Capture the cell that displays the provided text and extract its [X, Y] central coordinate. 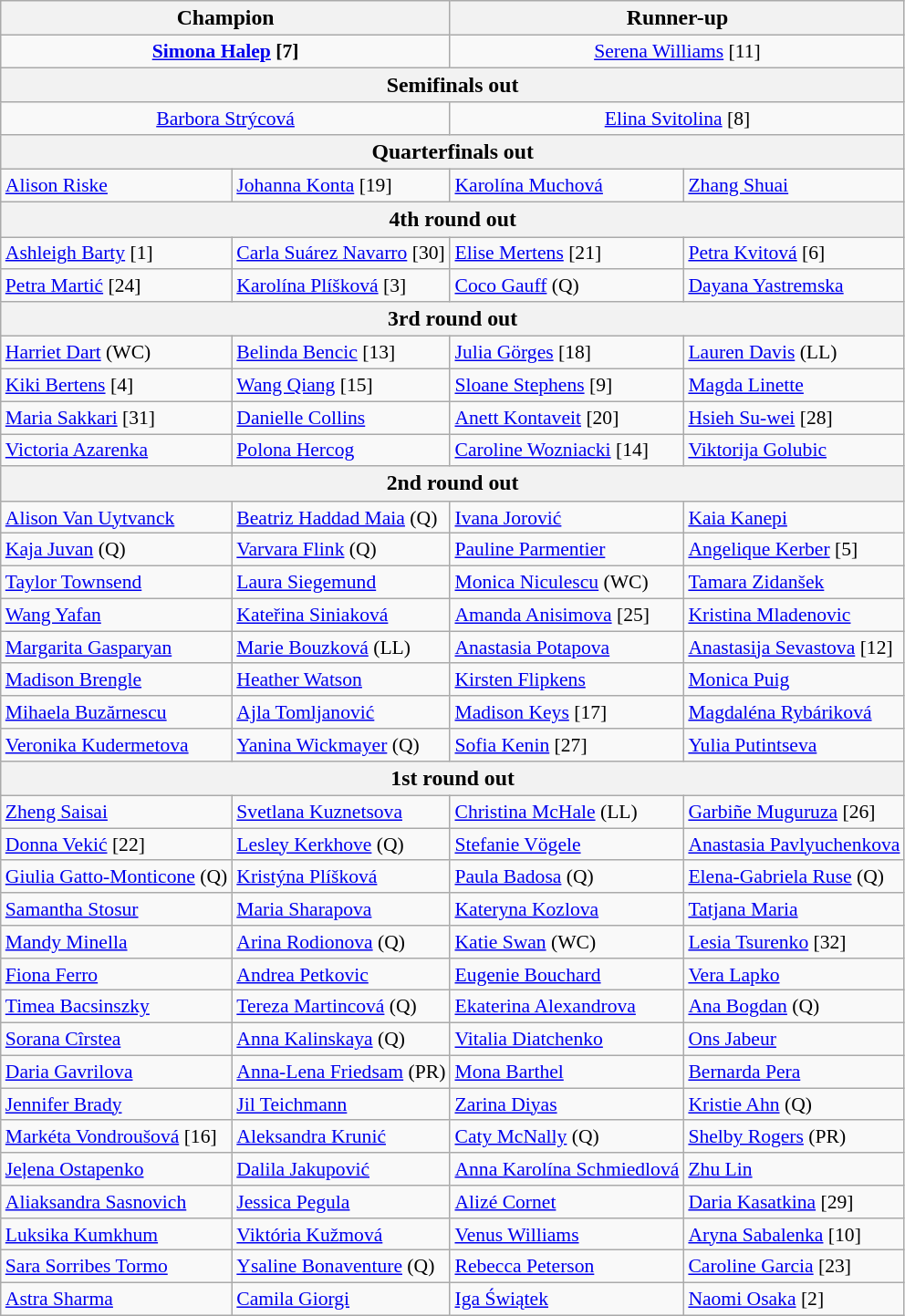
Lauren Davis (LL) [794, 353]
Samantha Stosur [117, 909]
Timea Bacsinszky [117, 1007]
Dayana Yastremska [794, 286]
Mihaela Buzărnescu [117, 712]
Kristýna Plíšková [341, 877]
Magda Linette [794, 386]
Kirsten Flipkens [567, 680]
Wang Qiang [15] [341, 386]
Laura Siegemund [341, 583]
Petra Martić [24] [117, 286]
Viktória Kužmová [341, 1235]
Tatjana Maria [794, 909]
Maria Sakkari [31] [117, 418]
Sofia Kenin [27] [567, 745]
Stefanie Vögele [567, 845]
Semifinals out [452, 86]
Ons Jabeur [794, 1040]
Petra Kvitová [6] [794, 254]
Tamara Zidanšek [794, 583]
Taylor Townsend [117, 583]
Anna-Lena Friedsam (PR) [341, 1072]
Quarterfinals out [452, 152]
Bernarda Pera [794, 1072]
Ana Bogdan (Q) [794, 1007]
Carla Suárez Navarro [30] [341, 254]
Kaia Kanepi [794, 518]
Venus Williams [567, 1235]
Jessica Pegula [341, 1202]
Caroline Wozniacki [14] [567, 451]
Zhang Shuai [794, 186]
Elina Svitolina [8] [677, 119]
Zarina Diyas [567, 1104]
Coco Gauff (Q) [567, 286]
Sloane Stephens [9] [567, 386]
Caroline Garcia [23] [794, 1267]
Madison Keys [17] [567, 712]
Champion [226, 18]
Rebecca Peterson [567, 1267]
Belinda Bencic [13] [341, 353]
Anett Kontaveit [20] [567, 418]
Yanina Wickmayer (Q) [341, 745]
Paula Badosa (Q) [567, 877]
Kristie Ahn (Q) [794, 1104]
Caty McNally (Q) [567, 1137]
Andrea Petkovic [341, 975]
Shelby Rogers (PR) [794, 1137]
Garbiñe Muguruza [26] [794, 813]
Zheng Saisai [117, 813]
Luksika Kumkhum [117, 1235]
1st round out [452, 779]
Vitalia Diatchenko [567, 1040]
Anastasia Potapova [567, 648]
Naomi Osaka [2] [794, 1300]
Jennifer Brady [117, 1104]
Kateryna Kozlova [567, 909]
Daria Kasatkina [29] [794, 1202]
Kaja Juvan (Q) [117, 550]
Ajla Tomljanović [341, 712]
Arina Rodionova (Q) [341, 942]
Elena-Gabriela Ruse (Q) [794, 877]
Victoria Azarenka [117, 451]
Mona Barthel [567, 1072]
Sara Sorribes Tormo [117, 1267]
Eugenie Bouchard [567, 975]
Sorana Cîrstea [117, 1040]
Angelique Kerber [5] [794, 550]
Alison Van Uytvanck [117, 518]
Jeļena Ostapenko [117, 1169]
Ysaline Bonaventure (Q) [341, 1267]
Beatriz Haddad Maia (Q) [341, 518]
Kristina Mladenovic [794, 615]
Zhu Lin [794, 1169]
Maria Sharapova [341, 909]
Lesley Kerkhove (Q) [341, 845]
Wang Yafan [117, 615]
Kiki Bertens [4] [117, 386]
Amanda Anisimova [25] [567, 615]
Ivana Jorović [567, 518]
Anna Kalinskaya (Q) [341, 1040]
3rd round out [452, 319]
Daria Gavrilova [117, 1072]
Karolína Plíšková [3] [341, 286]
Magdaléna Rybáriková [794, 712]
Pauline Parmentier [567, 550]
Simona Halep [7] [226, 52]
Christina McHale (LL) [567, 813]
2nd round out [452, 484]
Aryna Sabalenka [10] [794, 1235]
Camila Giorgi [341, 1300]
Alizé Cornet [567, 1202]
Madison Brengle [117, 680]
Katie Swan (WC) [567, 942]
Donna Vekić [22] [117, 845]
Heather Watson [341, 680]
Dalila Jakupović [341, 1169]
Giulia Gatto-Monticone (Q) [117, 877]
Anastasija Sevastova [12] [794, 648]
Runner-up [677, 18]
Barbora Strýcová [226, 119]
Danielle Collins [341, 418]
Aleksandra Krunić [341, 1137]
Monica Niculescu (WC) [567, 583]
Fiona Ferro [117, 975]
Vera Lapko [794, 975]
Anastasia Pavlyuchenkova [794, 845]
Hsieh Su-wei [28] [794, 418]
Aliaksandra Sasnovich [117, 1202]
Lesia Tsurenko [32] [794, 942]
Alison Riske [117, 186]
Johanna Konta [19] [341, 186]
Varvara Flink (Q) [341, 550]
Veronika Kudermetova [117, 745]
Kateřina Siniaková [341, 615]
Polona Hercog [341, 451]
Ekaterina Alexandrova [567, 1007]
Monica Puig [794, 680]
Ashleigh Barty [1] [117, 254]
Serena Williams [11] [677, 52]
Marie Bouzková (LL) [341, 648]
Astra Sharma [117, 1300]
Harriet Dart (WC) [117, 353]
Tereza Martincová (Q) [341, 1007]
Elise Mertens [21] [567, 254]
Jil Teichmann [341, 1104]
Markéta Vondroušová [16] [117, 1137]
Svetlana Kuznetsova [341, 813]
Anna Karolína Schmiedlová [567, 1169]
Mandy Minella [117, 942]
Margarita Gasparyan [117, 648]
Julia Görges [18] [567, 353]
Iga Świątek [567, 1300]
Yulia Putintseva [794, 745]
Viktorija Golubic [794, 451]
Karolína Muchová [567, 186]
4th round out [452, 220]
